Scan for the cell matching the given text and deliver its [x, y] coordinate at center. 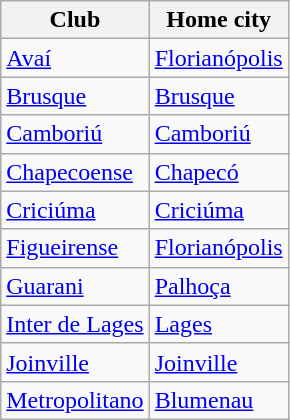
Club [75, 20]
Avaí [75, 58]
Palhoça [218, 286]
Home city [218, 20]
Chapecó [218, 172]
Chapecoense [75, 172]
Guarani [75, 286]
Blumenau [218, 400]
Lages [218, 324]
Figueirense [75, 248]
Metropolitano [75, 400]
Inter de Lages [75, 324]
